Return (x, y) of the center of cell containing provided text 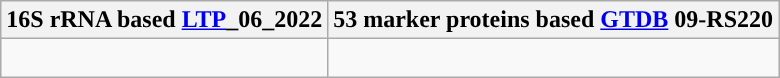
53 marker proteins based GTDB 09-RS220 (554, 20)
16S rRNA based LTP_06_2022 (164, 20)
